Extract the (X, Y) coordinate from the center of the cell holding the provided text.  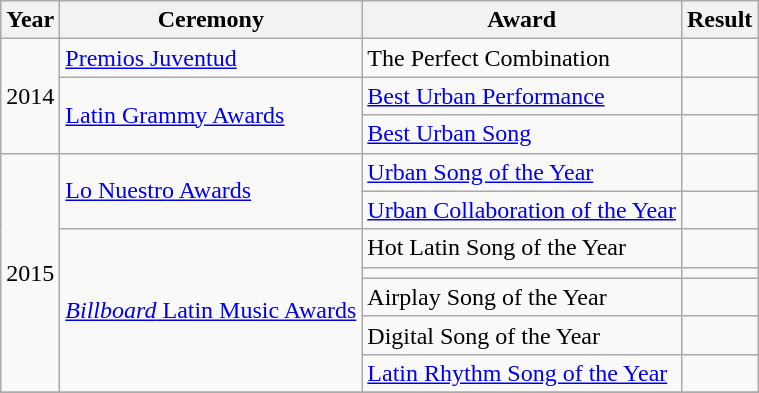
Latin Rhythm Song of the Year (522, 373)
Result (719, 20)
2014 (30, 96)
Latin Grammy Awards (211, 115)
Ceremony (211, 20)
Best Urban Performance (522, 96)
Best Urban Song (522, 134)
Billboard Latin Music Awards (211, 310)
Hot Latin Song of the Year (522, 248)
Year (30, 20)
Urban Collaboration of the Year (522, 210)
Urban Song of the Year (522, 172)
Airplay Song of the Year (522, 297)
The Perfect Combination (522, 58)
Premios Juventud (211, 58)
2015 (30, 272)
Digital Song of the Year (522, 335)
Lo Nuestro Awards (211, 191)
Award (522, 20)
